From the cell containing the given text, extract its center point as (x, y) coordinate. 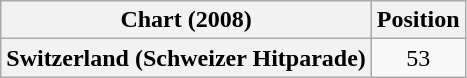
Switzerland (Schweizer Hitparade) (186, 58)
Position (418, 20)
53 (418, 58)
Chart (2008) (186, 20)
